Provide the (x, y) coordinate of the cell's center where the given text is located.  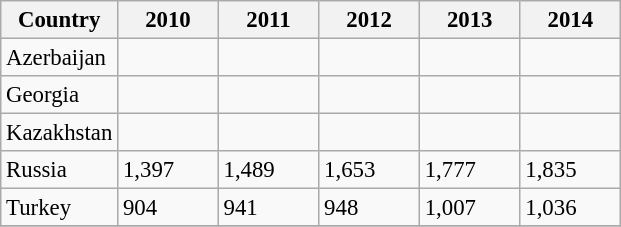
1,397 (168, 170)
1,777 (470, 170)
1,835 (570, 170)
Azerbaijan (60, 58)
904 (168, 208)
2014 (570, 20)
1,036 (570, 208)
1,653 (370, 170)
Russia (60, 170)
1,489 (268, 170)
2013 (470, 20)
941 (268, 208)
Kazakhstan (60, 133)
1,007 (470, 208)
Georgia (60, 95)
Country (60, 20)
2012 (370, 20)
948 (370, 208)
Turkey (60, 208)
2011 (268, 20)
2010 (168, 20)
